Provide the [X, Y] coordinate of the cell's center where the given text is located.  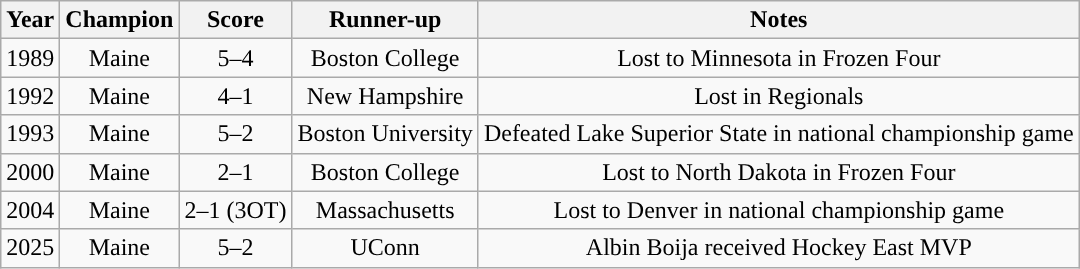
Defeated Lake Superior State in national championship game [778, 134]
5–4 [236, 58]
UConn [385, 248]
Massachusetts [385, 210]
2–1 [236, 172]
4–1 [236, 96]
Year [30, 20]
Runner-up [385, 20]
2000 [30, 172]
Lost to Denver in national championship game [778, 210]
Albin Boija received Hockey East MVP [778, 248]
1992 [30, 96]
Boston University [385, 134]
2025 [30, 248]
Notes [778, 20]
1993 [30, 134]
2004 [30, 210]
Champion [120, 20]
2–1 (3OT) [236, 210]
Lost to Minnesota in Frozen Four [778, 58]
Lost in Regionals [778, 96]
Lost to North Dakota in Frozen Four [778, 172]
New Hampshire [385, 96]
1989 [30, 58]
Score [236, 20]
